Locate the cell with the specified text and output its (x, y) center coordinate. 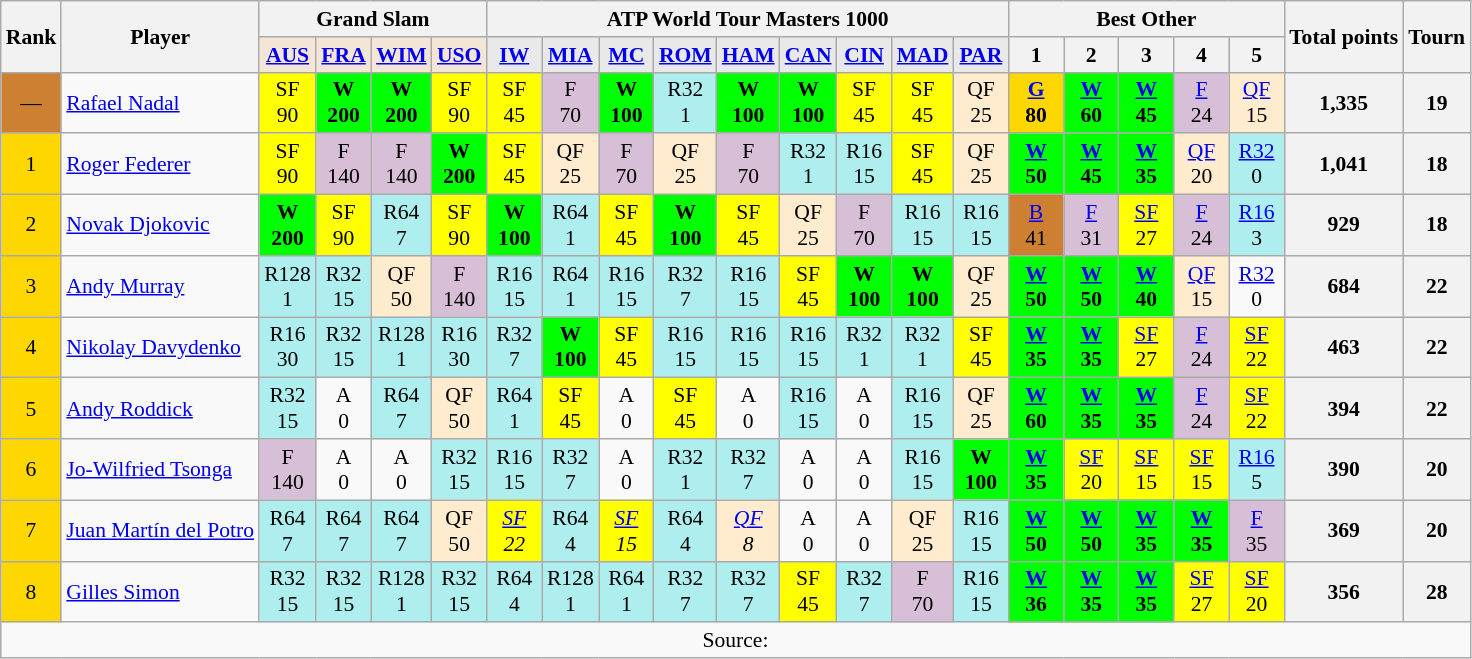
HAM (748, 55)
369 (1344, 530)
28 (1436, 592)
Juan Martín del Potro (160, 530)
Jo-Wilfried Tsonga (160, 470)
8 (32, 592)
F35 (1256, 530)
CAN (808, 55)
929 (1344, 226)
Source: (736, 641)
G80 (1036, 102)
R165 (1256, 470)
356 (1344, 592)
Rafael Nadal (160, 102)
CIN (864, 55)
Andy Roddick (160, 408)
684 (1344, 286)
Roger Federer (160, 164)
MIA (570, 55)
B41 (1036, 226)
Player (160, 36)
W36 (1036, 592)
6 (32, 470)
1,335 (1344, 102)
MAD (923, 55)
WIM (401, 55)
PAR (980, 55)
7 (32, 530)
AUS (288, 55)
— (32, 102)
W40 (1146, 286)
ATP World Tour Masters 1000 (748, 19)
Total points (1344, 36)
390 (1344, 470)
R163 (1256, 226)
1,041 (1344, 164)
Tourn (1436, 36)
463 (1344, 348)
FRA (344, 55)
F31 (1092, 226)
Novak Djokovic (160, 226)
394 (1344, 408)
19 (1436, 102)
QF8 (748, 530)
Grand Slam (373, 19)
ROM (686, 55)
Gilles Simon (160, 592)
QF20 (1202, 164)
IW (514, 55)
Best Other (1146, 19)
MC (626, 55)
Andy Murray (160, 286)
Rank (32, 36)
Nikolay Davydenko (160, 348)
USO (460, 55)
